Provide the (x, y) coordinate of the cell's center where the given text is located.  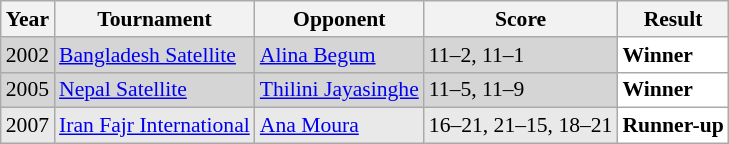
Alina Begum (340, 55)
Year (28, 19)
Iran Fajr International (154, 126)
Runner-up (672, 126)
2002 (28, 55)
11–5, 11–9 (521, 90)
Result (672, 19)
Bangladesh Satellite (154, 55)
Ana Moura (340, 126)
Thilini Jayasinghe (340, 90)
11–2, 11–1 (521, 55)
Score (521, 19)
2007 (28, 126)
Tournament (154, 19)
Opponent (340, 19)
Nepal Satellite (154, 90)
2005 (28, 90)
16–21, 21–15, 18–21 (521, 126)
